Return (x, y) of the center of cell containing provided text 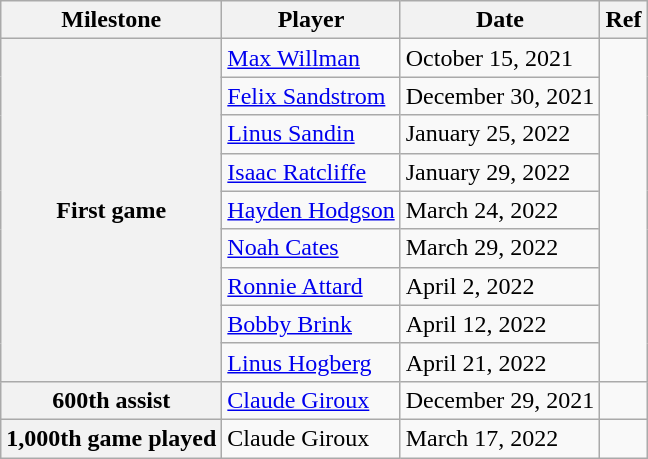
Isaac Ratcliffe (311, 172)
December 30, 2021 (500, 96)
Felix Sandstrom (311, 96)
March 24, 2022 (500, 210)
January 29, 2022 (500, 172)
April 12, 2022 (500, 324)
1,000th game played (112, 438)
Hayden Hodgson (311, 210)
October 15, 2021 (500, 58)
March 29, 2022 (500, 248)
April 21, 2022 (500, 362)
Max Willman (311, 58)
Player (311, 20)
Ref (624, 20)
January 25, 2022 (500, 134)
Linus Sandin (311, 134)
First game (112, 210)
Noah Cates (311, 248)
Linus Hogberg (311, 362)
Ronnie Attard (311, 286)
March 17, 2022 (500, 438)
Date (500, 20)
600th assist (112, 400)
April 2, 2022 (500, 286)
December 29, 2021 (500, 400)
Bobby Brink (311, 324)
Milestone (112, 20)
